Extract the (x, y) coordinate from the center of the cell holding the provided text.  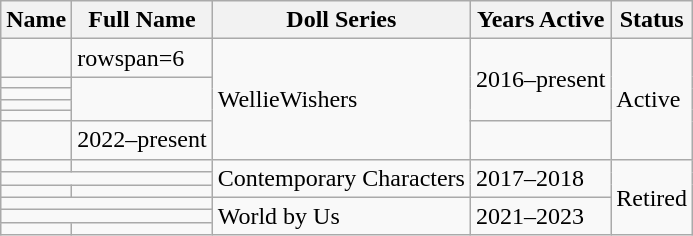
2021–2023 (540, 216)
Contemporary Characters (341, 178)
WellieWishers (341, 99)
Years Active (540, 20)
Status (652, 20)
Full Name (142, 20)
Retired (652, 197)
rowspan=6 (142, 58)
2017–2018 (540, 178)
World by Us (341, 216)
Name (36, 20)
Active (652, 99)
2016–present (540, 80)
2022–present (142, 140)
Doll Series (341, 20)
